For the text-containing cell, return its midpoint in [x, y] coordinate format. 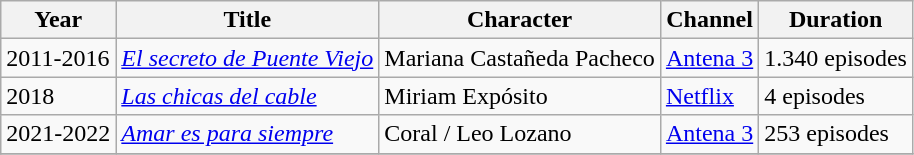
El secreto de Puente Viejo [248, 58]
253 episodes [836, 134]
Amar es para siempre [248, 134]
Netflix [709, 96]
Duration [836, 20]
Miriam Expósito [520, 96]
Las chicas del cable [248, 96]
2011-2016 [58, 58]
Character [520, 20]
2021-2022 [58, 134]
Coral / Leo Lozano [520, 134]
1.340 episodes [836, 58]
Title [248, 20]
Year [58, 20]
2018 [58, 96]
Mariana Castañeda Pacheco [520, 58]
4 episodes [836, 96]
Channel [709, 20]
